Find where the given text appears and provide that cell's center as (x, y) coordinate. 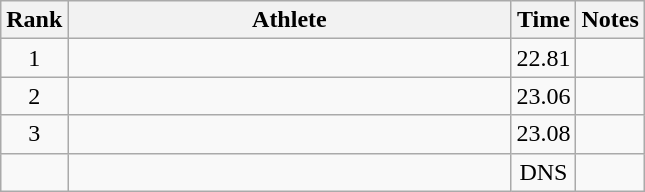
23.06 (544, 96)
Notes (610, 20)
23.08 (544, 134)
1 (34, 58)
Rank (34, 20)
Athlete (290, 20)
22.81 (544, 58)
2 (34, 96)
Time (544, 20)
DNS (544, 172)
3 (34, 134)
